Output the [x, y] coordinate of the center of the cell containing the given text.  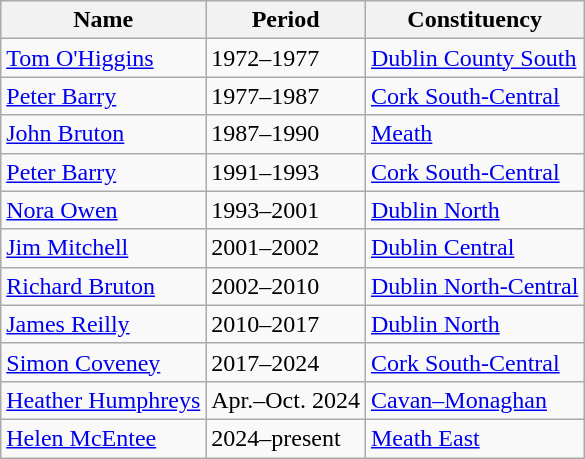
Dublin Central [474, 248]
Richard Bruton [104, 286]
Heather Humphreys [104, 400]
Simon Coveney [104, 362]
Constituency [474, 20]
1977–1987 [286, 96]
2001–2002 [286, 248]
Nora Owen [104, 210]
Apr.–Oct. 2024 [286, 400]
Dublin County South [474, 58]
Cavan–Monaghan [474, 400]
Jim Mitchell [104, 248]
2024–present [286, 438]
James Reilly [104, 324]
Tom O'Higgins [104, 58]
1972–1977 [286, 58]
Dublin North-Central [474, 286]
John Bruton [104, 134]
Name [104, 20]
Helen McEntee [104, 438]
2002–2010 [286, 286]
1993–2001 [286, 210]
1987–1990 [286, 134]
2010–2017 [286, 324]
2017–2024 [286, 362]
Meath East [474, 438]
Period [286, 20]
Meath [474, 134]
1991–1993 [286, 172]
